Identify which cell holds the provided text, then report its [X, Y] central coordinate. 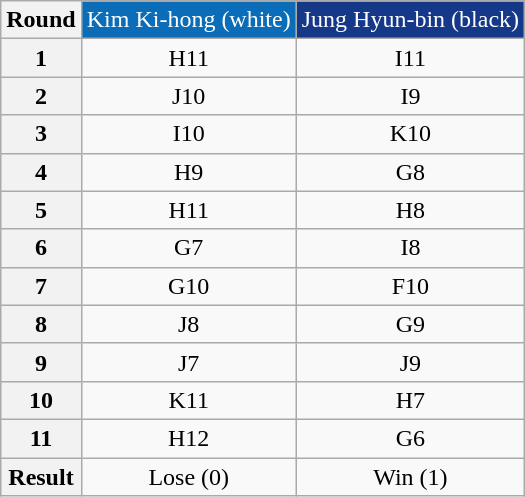
K11 [188, 400]
J8 [188, 324]
H9 [188, 172]
J7 [188, 362]
2 [41, 96]
7 [41, 286]
K10 [410, 134]
3 [41, 134]
G8 [410, 172]
Jung Hyun-bin (black) [410, 20]
F10 [410, 286]
1 [41, 58]
Lose (0) [188, 477]
5 [41, 210]
6 [41, 248]
4 [41, 172]
Result [41, 477]
11 [41, 438]
8 [41, 324]
9 [41, 362]
10 [41, 400]
I9 [410, 96]
Win (1) [410, 477]
H8 [410, 210]
J10 [188, 96]
I10 [188, 134]
Round [41, 20]
I11 [410, 58]
Kim Ki-hong (white) [188, 20]
H7 [410, 400]
H12 [188, 438]
G6 [410, 438]
G9 [410, 324]
G10 [188, 286]
J9 [410, 362]
I8 [410, 248]
G7 [188, 248]
